Detect which cell encompasses the target text, then output its (X, Y) center coordinate. 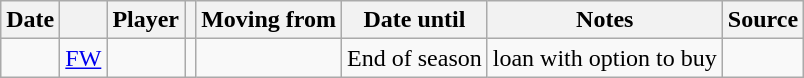
Date (30, 20)
Player (146, 20)
End of season (415, 58)
Notes (604, 20)
FW (84, 58)
Date until (415, 20)
loan with option to buy (604, 58)
Source (762, 20)
Moving from (269, 20)
